Find where the given text appears and provide that cell's center as [X, Y] coordinate. 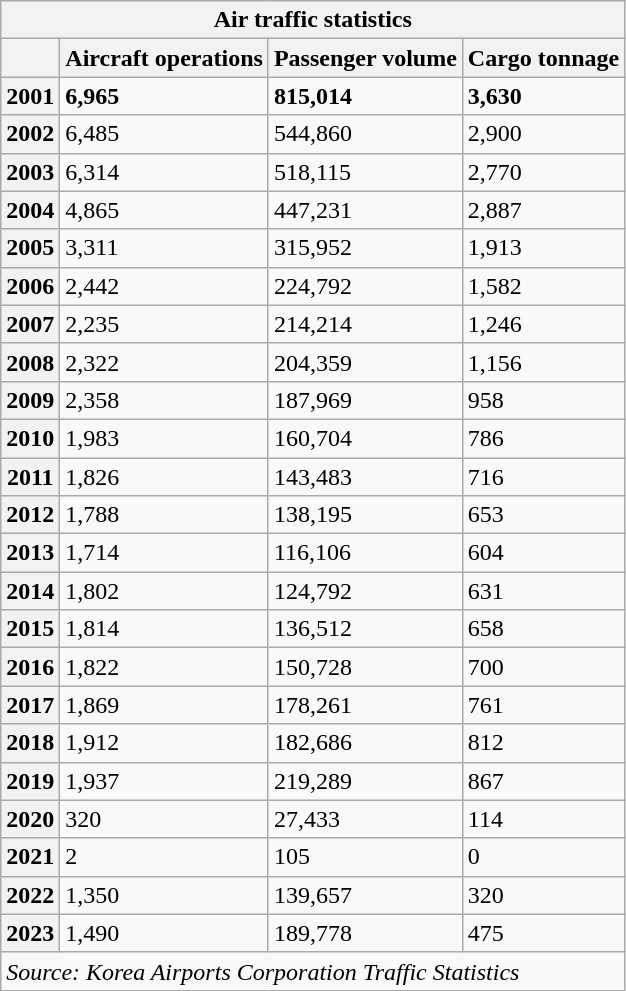
105 [365, 857]
786 [543, 438]
2008 [30, 362]
2,770 [543, 172]
2019 [30, 781]
204,359 [365, 362]
1,350 [164, 895]
2,887 [543, 210]
958 [543, 400]
Source: Korea Airports Corporation Traffic Statistics [313, 971]
4,865 [164, 210]
2,900 [543, 134]
1,913 [543, 248]
2001 [30, 96]
1,937 [164, 781]
160,704 [365, 438]
2016 [30, 667]
2020 [30, 819]
1,822 [164, 667]
214,214 [365, 324]
114 [543, 819]
2004 [30, 210]
812 [543, 743]
1,490 [164, 933]
178,261 [365, 705]
2014 [30, 591]
1,814 [164, 629]
700 [543, 667]
143,483 [365, 477]
6,965 [164, 96]
2002 [30, 134]
1,983 [164, 438]
447,231 [365, 210]
2003 [30, 172]
3,630 [543, 96]
Cargo tonnage [543, 58]
6,485 [164, 134]
658 [543, 629]
2012 [30, 515]
124,792 [365, 591]
1,788 [164, 515]
138,195 [365, 515]
6,314 [164, 172]
544,860 [365, 134]
1,582 [543, 286]
2,358 [164, 400]
189,778 [365, 933]
Aircraft operations [164, 58]
2021 [30, 857]
1,802 [164, 591]
2007 [30, 324]
2006 [30, 286]
475 [543, 933]
Air traffic statistics [313, 20]
1,246 [543, 324]
761 [543, 705]
653 [543, 515]
2009 [30, 400]
518,115 [365, 172]
315,952 [365, 248]
1,869 [164, 705]
2005 [30, 248]
716 [543, 477]
1,156 [543, 362]
182,686 [365, 743]
2023 [30, 933]
2 [164, 857]
139,657 [365, 895]
2018 [30, 743]
1,912 [164, 743]
631 [543, 591]
219,289 [365, 781]
867 [543, 781]
1,826 [164, 477]
136,512 [365, 629]
3,311 [164, 248]
116,106 [365, 553]
2,235 [164, 324]
2,442 [164, 286]
1,714 [164, 553]
2015 [30, 629]
2011 [30, 477]
150,728 [365, 667]
Passenger volume [365, 58]
0 [543, 857]
815,014 [365, 96]
604 [543, 553]
2013 [30, 553]
2022 [30, 895]
187,969 [365, 400]
2010 [30, 438]
224,792 [365, 286]
2017 [30, 705]
2,322 [164, 362]
27,433 [365, 819]
